For the text-containing cell, return its midpoint in [x, y] coordinate format. 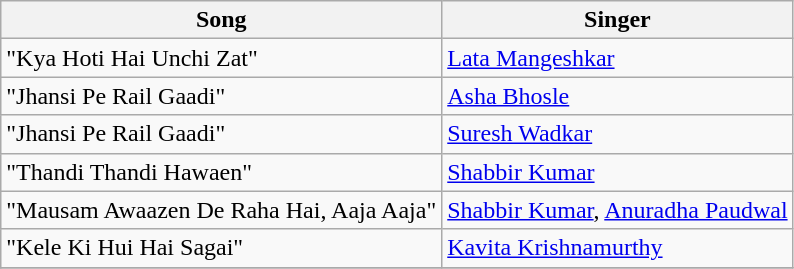
Song [222, 20]
Singer [618, 20]
"Kele Ki Hui Hai Sagai" [222, 248]
Asha Bhosle [618, 96]
Lata Mangeshkar [618, 58]
Suresh Wadkar [618, 134]
Kavita Krishnamurthy [618, 248]
"Thandi Thandi Hawaen" [222, 172]
Shabbir Kumar [618, 172]
"Mausam Awaazen De Raha Hai, Aaja Aaja" [222, 210]
Shabbir Kumar, Anuradha Paudwal [618, 210]
"Kya Hoti Hai Unchi Zat" [222, 58]
